From the cell containing the given text, extract its center point as (x, y) coordinate. 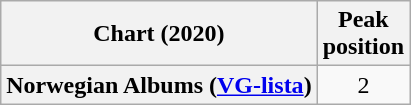
Norwegian Albums (VG-lista) (159, 85)
Peakposition (363, 34)
Chart (2020) (159, 34)
2 (363, 85)
